For the text-containing cell, return its midpoint in (x, y) coordinate format. 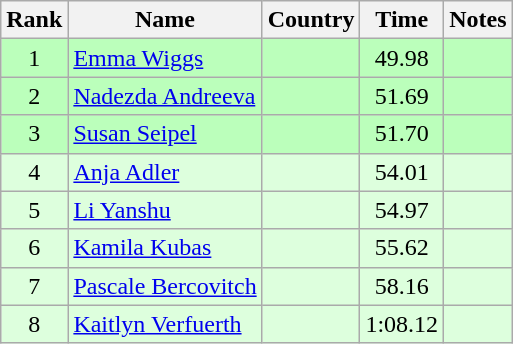
5 (34, 210)
Li Yanshu (165, 210)
6 (34, 248)
7 (34, 286)
Time (402, 20)
Country (311, 20)
Kaitlyn Verfuerth (165, 324)
55.62 (402, 248)
51.70 (402, 134)
1:08.12 (402, 324)
Name (165, 20)
Kamila Kubas (165, 248)
Rank (34, 20)
49.98 (402, 58)
3 (34, 134)
2 (34, 96)
4 (34, 172)
58.16 (402, 286)
Susan Seipel (165, 134)
54.01 (402, 172)
Notes (478, 20)
54.97 (402, 210)
Nadezda Andreeva (165, 96)
1 (34, 58)
Anja Adler (165, 172)
Pascale Bercovitch (165, 286)
Emma Wiggs (165, 58)
51.69 (402, 96)
8 (34, 324)
